Search for the cell housing the specified text and yield its (x, y) center coordinate. 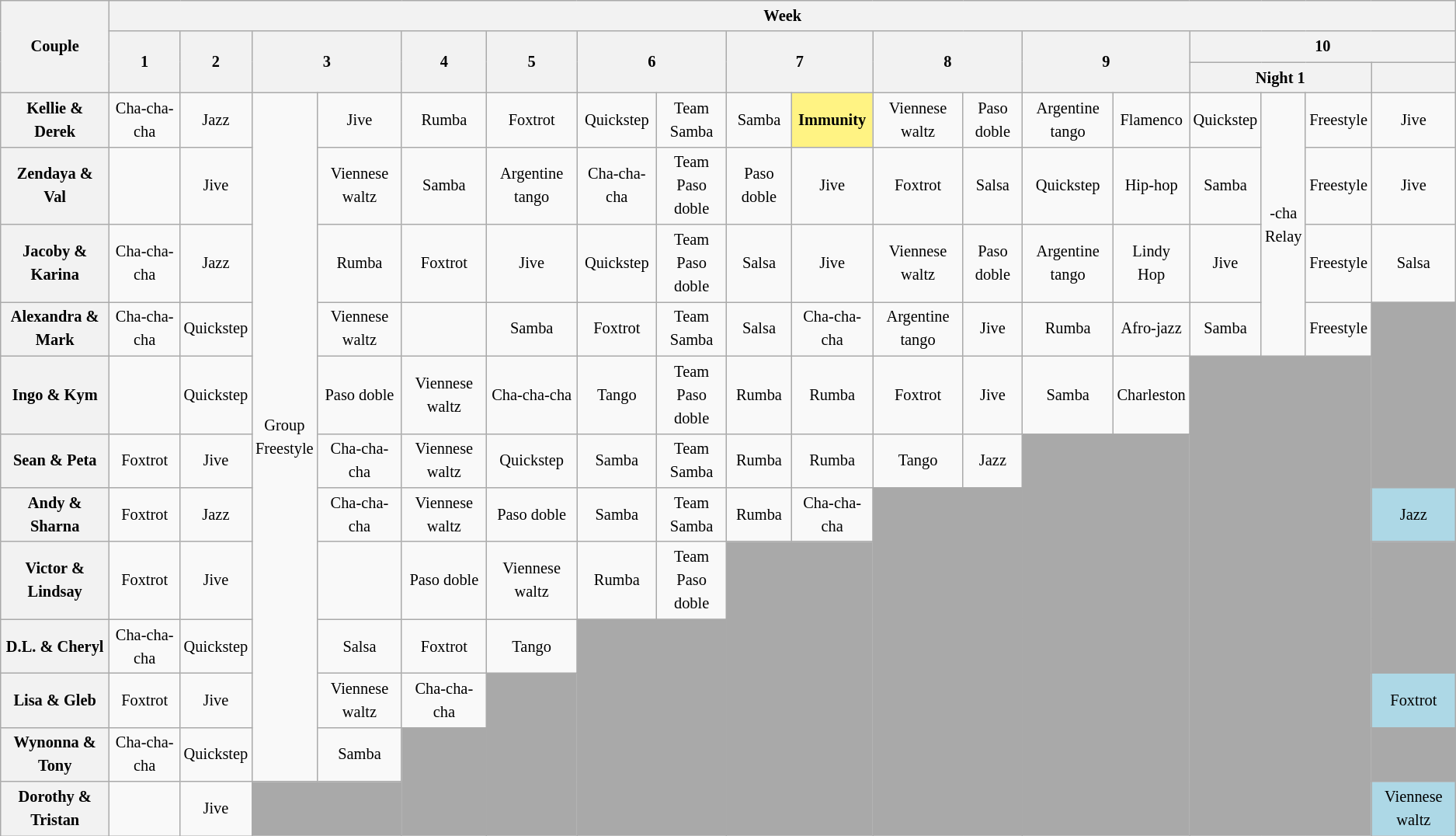
Alexandra & Mark (55, 329)
Wynonna & Tony (55, 754)
7 (800, 62)
2 (216, 62)
Charleston (1152, 395)
9 (1106, 62)
Afro-jazz (1152, 329)
Ingo & Kym (55, 395)
Jacoby & Karina (55, 263)
4 (444, 62)
5 (531, 62)
6 (652, 62)
Immunity (832, 120)
Couple (55, 47)
GroupFreestyle (284, 437)
Zendaya & Val (55, 186)
Night 1 (1281, 78)
Lindy Hop (1152, 263)
1 (144, 62)
Flamenco (1152, 120)
Andy & Sharna (55, 514)
Hip-hop (1152, 186)
10 (1323, 47)
D.L. & Cheryl (55, 646)
Kellie & Derek (55, 120)
Victor & Lindsay (55, 580)
8 (947, 62)
3 (326, 62)
Lisa & Gleb (55, 700)
Sean & Peta (55, 461)
-chaRelay (1283, 224)
Week (783, 16)
Dorothy & Tristan (55, 809)
